Extract the (x, y) coordinate from the center of the cell holding the provided text.  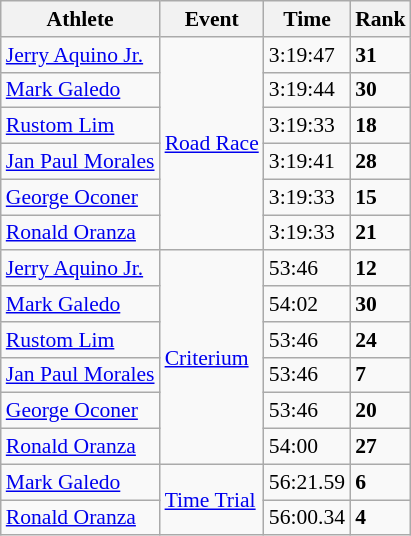
3:19:41 (307, 162)
54:00 (307, 447)
31 (380, 55)
18 (380, 126)
Event (212, 19)
21 (380, 233)
28 (380, 162)
56:21.59 (307, 482)
12 (380, 269)
4 (380, 518)
56:00.34 (307, 518)
Criterium (212, 358)
Road Race (212, 144)
6 (380, 482)
7 (380, 375)
Time (307, 19)
54:02 (307, 304)
20 (380, 411)
27 (380, 447)
24 (380, 340)
3:19:44 (307, 90)
Time Trial (212, 500)
15 (380, 197)
Athlete (80, 19)
Rank (380, 19)
3:19:47 (307, 55)
